Detect which cell encompasses the target text, then output its (x, y) center coordinate. 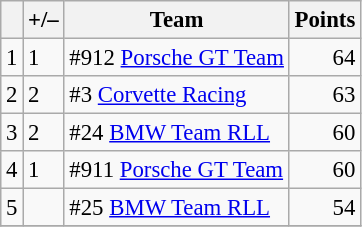
63 (324, 95)
#911 Porsche GT Team (176, 170)
+/– (44, 20)
#25 BMW Team RLL (176, 208)
#912 Porsche GT Team (176, 58)
3 (12, 133)
Team (176, 20)
Points (324, 20)
4 (12, 170)
#24 BMW Team RLL (176, 133)
5 (12, 208)
54 (324, 208)
64 (324, 58)
#3 Corvette Racing (176, 95)
